Detect which cell encompasses the target text, then output its (x, y) center coordinate. 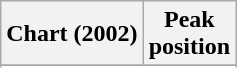
Chart (2002) (72, 34)
Peakposition (189, 34)
